Find where the given text appears and provide that cell's center as [x, y] coordinate. 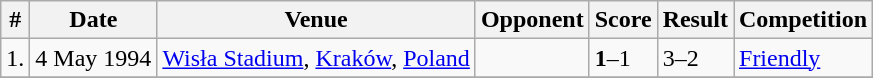
1. [16, 58]
Friendly [804, 58]
Score [623, 20]
1–1 [623, 58]
Competition [804, 20]
# [16, 20]
3–2 [695, 58]
Result [695, 20]
Date [94, 20]
Wisła Stadium, Kraków, Poland [316, 58]
4 May 1994 [94, 58]
Venue [316, 20]
Opponent [532, 20]
